Output the (X, Y) coordinate of the center of the cell containing the given text.  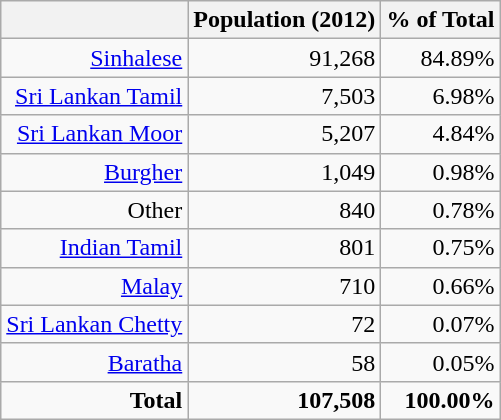
100.00% (440, 400)
84.89% (440, 58)
Burgher (94, 172)
5,207 (284, 134)
Malay (94, 286)
Total (94, 400)
0.78% (440, 210)
58 (284, 362)
91,268 (284, 58)
Sri Lankan Moor (94, 134)
801 (284, 248)
7,503 (284, 96)
0.98% (440, 172)
72 (284, 324)
Sri Lankan Tamil (94, 96)
Other (94, 210)
0.07% (440, 324)
Population (2012) (284, 20)
Sri Lankan Chetty (94, 324)
% of Total (440, 20)
0.66% (440, 286)
4.84% (440, 134)
0.05% (440, 362)
1,049 (284, 172)
710 (284, 286)
6.98% (440, 96)
0.75% (440, 248)
Indian Tamil (94, 248)
Sinhalese (94, 58)
Baratha (94, 362)
840 (284, 210)
107,508 (284, 400)
